From the cell containing the given text, extract its center point as [X, Y] coordinate. 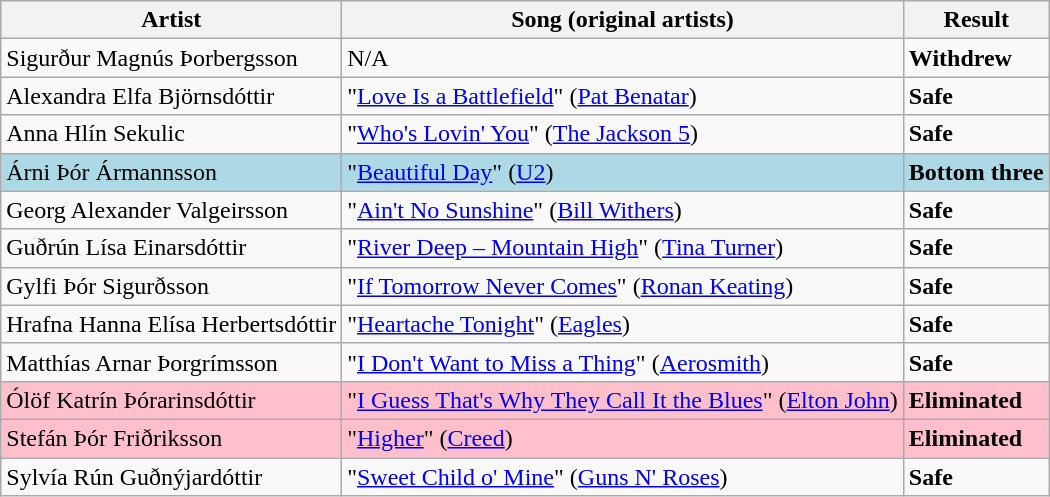
Hrafna Hanna Elísa Herbertsdóttir [172, 324]
Georg Alexander Valgeirsson [172, 210]
"If Tomorrow Never Comes" (Ronan Keating) [623, 286]
"Ain't No Sunshine" (Bill Withers) [623, 210]
Ólöf Katrín Þórarinsdóttir [172, 400]
Gylfi Þór Sigurðsson [172, 286]
"Who's Lovin' You" (The Jackson 5) [623, 134]
"Heartache Tonight" (Eagles) [623, 324]
"I Don't Want to Miss a Thing" (Aerosmith) [623, 362]
"River Deep – Mountain High" (Tina Turner) [623, 248]
Guðrún Lísa Einarsdóttir [172, 248]
Song (original artists) [623, 20]
"Sweet Child o' Mine" (Guns N' Roses) [623, 477]
Árni Þór Ármannsson [172, 172]
Withdrew [976, 58]
"Beautiful Day" (U2) [623, 172]
Artist [172, 20]
N/A [623, 58]
Bottom three [976, 172]
Alexandra Elfa Björnsdóttir [172, 96]
Result [976, 20]
Sylvía Rún Guðnýjardóttir [172, 477]
Sigurður Magnús Þorbergsson [172, 58]
Matthías Arnar Þorgrímsson [172, 362]
"I Guess That's Why They Call It the Blues" (Elton John) [623, 400]
"Love Is a Battlefield" (Pat Benatar) [623, 96]
Anna Hlín Sekulic [172, 134]
Stefán Þór Friðriksson [172, 438]
"Higher" (Creed) [623, 438]
